Output the (X, Y) coordinate of the center of the cell containing the given text.  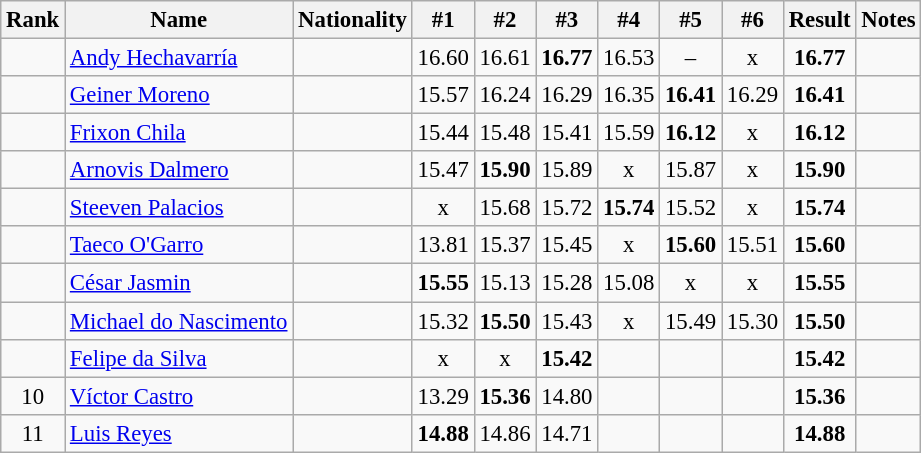
#4 (629, 20)
14.86 (505, 433)
15.44 (443, 133)
14.80 (567, 396)
#5 (691, 20)
15.41 (567, 133)
#2 (505, 20)
#1 (443, 20)
#3 (567, 20)
Frixon Chila (179, 133)
15.72 (567, 208)
16.60 (443, 58)
Notes (888, 20)
16.53 (629, 58)
– (691, 58)
13.81 (443, 245)
15.57 (443, 95)
Felipe da Silva (179, 358)
15.45 (567, 245)
15.48 (505, 133)
11 (33, 433)
15.49 (691, 321)
Nationality (352, 20)
15.47 (443, 170)
15.37 (505, 245)
15.13 (505, 283)
Arnovis Dalmero (179, 170)
15.08 (629, 283)
César Jasmin (179, 283)
10 (33, 396)
Taeco O'Garro (179, 245)
15.51 (753, 245)
#6 (753, 20)
15.32 (443, 321)
15.43 (567, 321)
15.52 (691, 208)
13.29 (443, 396)
Name (179, 20)
15.89 (567, 170)
16.35 (629, 95)
Luis Reyes (179, 433)
Geiner Moreno (179, 95)
Result (820, 20)
15.28 (567, 283)
Steeven Palacios (179, 208)
Andy Hechavarría (179, 58)
16.61 (505, 58)
15.59 (629, 133)
16.24 (505, 95)
15.87 (691, 170)
15.30 (753, 321)
15.68 (505, 208)
Víctor Castro (179, 396)
Rank (33, 20)
14.71 (567, 433)
Michael do Nascimento (179, 321)
